Scan for the cell matching the given text and deliver its (x, y) coordinate at center. 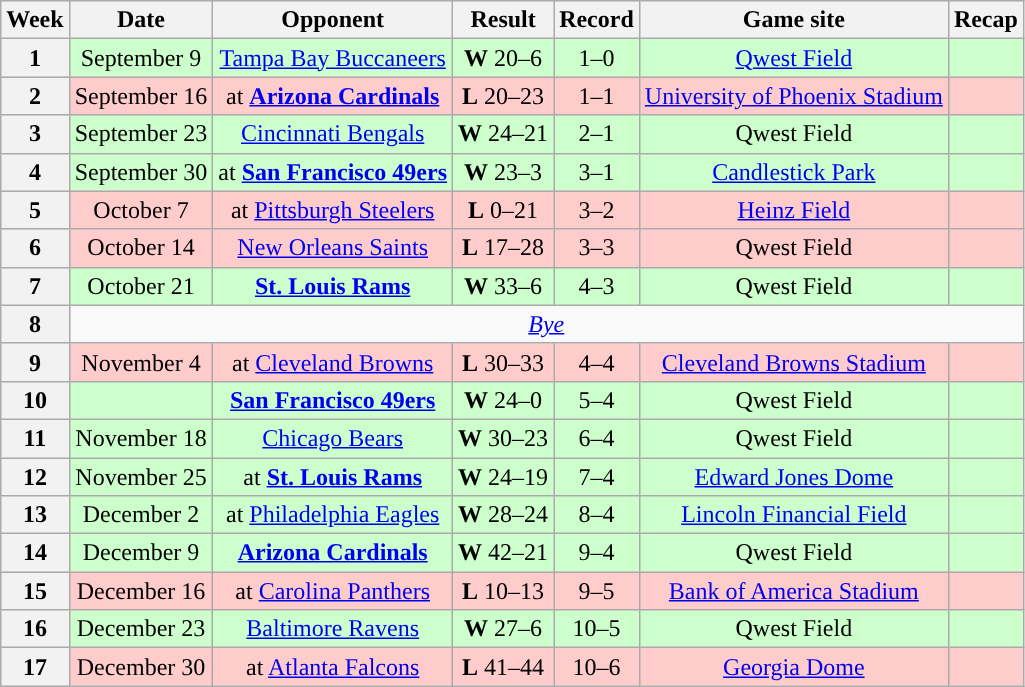
1 (35, 58)
September 9 (141, 58)
Baltimore Ravens (333, 629)
at Pittsburgh Steelers (333, 210)
3 (35, 134)
L 30–33 (504, 362)
L 10–13 (504, 591)
Opponent (333, 20)
W 42–21 (504, 553)
17 (35, 667)
8–4 (597, 515)
Heinz Field (794, 210)
Result (504, 20)
December 30 (141, 667)
at Arizona Cardinals (333, 96)
11 (35, 438)
12 (35, 477)
New Orleans Saints (333, 248)
Game site (794, 20)
at San Francisco 49ers (333, 172)
September 16 (141, 96)
December 2 (141, 515)
4–3 (597, 286)
8 (35, 324)
Georgia Dome (794, 667)
at Carolina Panthers (333, 591)
14 (35, 553)
University of Phoenix Stadium (794, 96)
Date (141, 20)
October 14 (141, 248)
1–0 (597, 58)
1–1 (597, 96)
9–4 (597, 553)
W 24–21 (504, 134)
Edward Jones Dome (794, 477)
9 (35, 362)
6–4 (597, 438)
Tampa Bay Buccaneers (333, 58)
L 41–44 (504, 667)
Candlestick Park (794, 172)
at Atlanta Falcons (333, 667)
at St. Louis Rams (333, 477)
W 24–19 (504, 477)
W 28–24 (504, 515)
7 (35, 286)
Bye (546, 324)
5 (35, 210)
Recap (986, 20)
St. Louis Rams (333, 286)
6 (35, 248)
4–4 (597, 362)
November 18 (141, 438)
3–1 (597, 172)
at Cleveland Browns (333, 362)
7–4 (597, 477)
16 (35, 629)
10 (35, 400)
10–5 (597, 629)
Cleveland Browns Stadium (794, 362)
W 30–23 (504, 438)
L 0–21 (504, 210)
W 33–6 (504, 286)
W 24–0 (504, 400)
San Francisco 49ers (333, 400)
Chicago Bears (333, 438)
October 7 (141, 210)
9–5 (597, 591)
W 20–6 (504, 58)
October 21 (141, 286)
3–2 (597, 210)
L 17–28 (504, 248)
September 30 (141, 172)
at Philadelphia Eagles (333, 515)
Bank of America Stadium (794, 591)
Record (597, 20)
10–6 (597, 667)
13 (35, 515)
W 27–6 (504, 629)
Lincoln Financial Field (794, 515)
2–1 (597, 134)
Week (35, 20)
November 25 (141, 477)
Cincinnati Bengals (333, 134)
L 20–23 (504, 96)
December 16 (141, 591)
5–4 (597, 400)
December 9 (141, 553)
Arizona Cardinals (333, 553)
2 (35, 96)
September 23 (141, 134)
4 (35, 172)
December 23 (141, 629)
3–3 (597, 248)
W 23–3 (504, 172)
15 (35, 591)
November 4 (141, 362)
